Return the [X, Y] coordinate for the center point of the cell that contains the specified text.  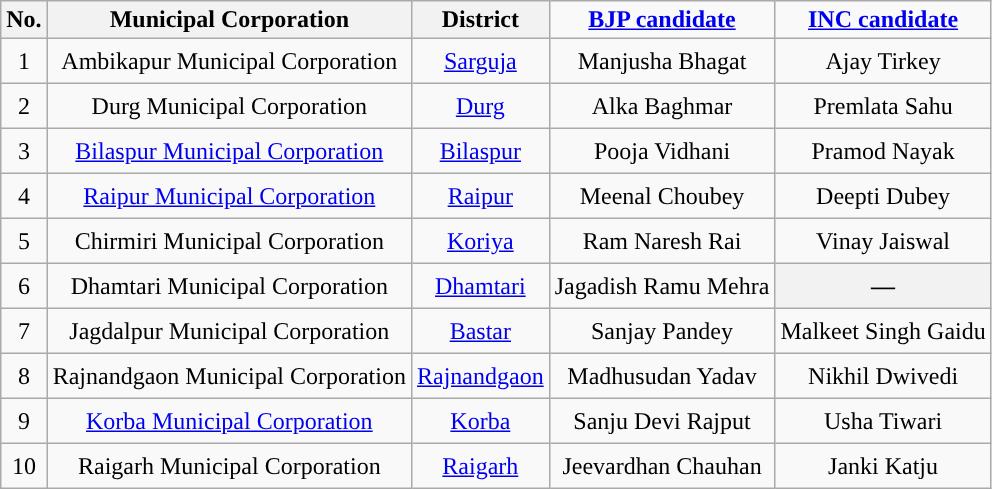
Bastar [480, 332]
Jagdalpur Municipal Corporation [229, 332]
Durg [480, 106]
Sanjay Pandey [662, 332]
Municipal Corporation [229, 20]
Usha Tiwari [883, 422]
Korba Municipal Corporation [229, 422]
Raipur [480, 196]
Ambikapur Municipal Corporation [229, 62]
7 [24, 332]
Raigarh [480, 466]
Meenal Choubey [662, 196]
Bilaspur [480, 152]
— [883, 286]
6 [24, 286]
Pooja Vidhani [662, 152]
8 [24, 376]
Koriya [480, 242]
Durg Municipal Corporation [229, 106]
1 [24, 62]
District [480, 20]
Ram Naresh Rai [662, 242]
Rajnandgaon [480, 376]
Nikhil Dwivedi [883, 376]
Dhamtari Municipal Corporation [229, 286]
10 [24, 466]
3 [24, 152]
Rajnandgaon Municipal Corporation [229, 376]
Raigarh Municipal Corporation [229, 466]
Madhusudan Yadav [662, 376]
9 [24, 422]
BJP candidate [662, 20]
Dhamtari [480, 286]
Korba [480, 422]
Vinay Jaiswal [883, 242]
Jeevardhan Chauhan [662, 466]
Alka Baghmar [662, 106]
Premlata Sahu [883, 106]
Chirmiri Municipal Corporation [229, 242]
Sanju Devi Rajput [662, 422]
Janki Katju [883, 466]
Jagadish Ramu Mehra [662, 286]
Sarguja [480, 62]
INC candidate [883, 20]
5 [24, 242]
Bilaspur Municipal Corporation [229, 152]
No. [24, 20]
Ajay Tirkey [883, 62]
Malkeet Singh Gaidu [883, 332]
4 [24, 196]
Deepti Dubey [883, 196]
Pramod Nayak [883, 152]
Manjusha Bhagat [662, 62]
Raipur Municipal Corporation [229, 196]
2 [24, 106]
